Determine the [X, Y] coordinate at the center of the cell enclosing the given text.  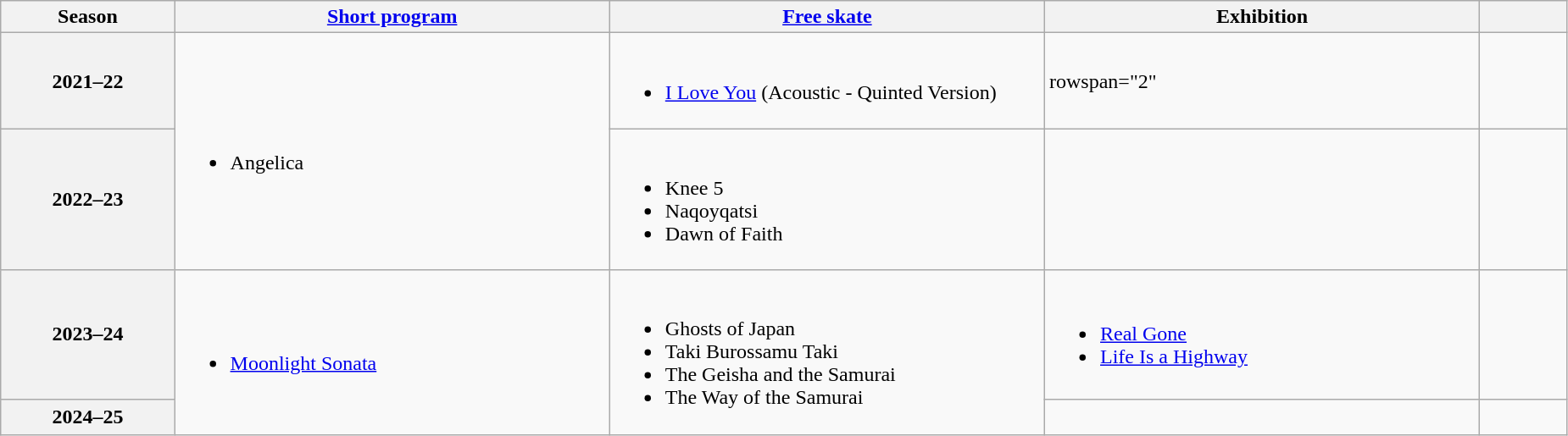
Ghosts of Japan Taki Burossamu Taki The Geisha and the Samurai The Way of the Samurai [827, 352]
2022–23 [88, 200]
Season [88, 17]
Moonlight Sonata [392, 352]
Real Gone Life Is a Highway [1263, 335]
2024–25 [88, 417]
Free skate [827, 17]
2021–22 [88, 81]
I Love You (Acoustic - Quinted Version) [827, 81]
Exhibition [1263, 17]
Short program [392, 17]
2023–24 [88, 335]
Knee 5 Naqoyqatsi Dawn of Faith [827, 200]
Angelica [392, 152]
rowspan="2" [1263, 81]
